Return the [X, Y] coordinate for the center point of the cell that contains the specified text.  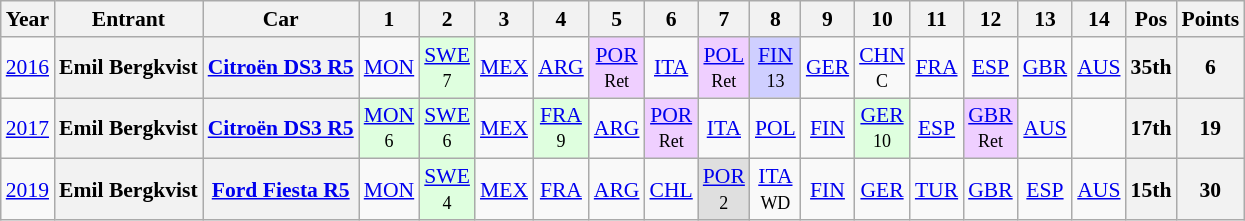
MON6 [390, 128]
9 [828, 19]
FRA9 [561, 128]
2019 [28, 190]
19 [1210, 128]
1 [390, 19]
7 [724, 19]
15th [1152, 190]
Ford Fiesta R5 [281, 190]
30 [1210, 190]
13 [1046, 19]
GER10 [882, 128]
12 [990, 19]
CHL [670, 190]
4 [561, 19]
2 [447, 19]
17th [1152, 128]
POL [776, 128]
11 [936, 19]
10 [882, 19]
SWE4 [447, 190]
Car [281, 19]
TUR [936, 190]
Year [28, 19]
Points [1210, 19]
ITAWD [776, 190]
GBRRet [990, 128]
Entrant [128, 19]
5 [617, 19]
35th [1152, 68]
POR2 [724, 190]
SWE7 [447, 68]
3 [504, 19]
8 [776, 19]
2016 [28, 68]
2017 [28, 128]
POLRet [724, 68]
SWE6 [447, 128]
FIN13 [776, 68]
Pos [1152, 19]
14 [1098, 19]
CHNC [882, 68]
